Provide the (X, Y) coordinate of the cell's center where the given text is located.  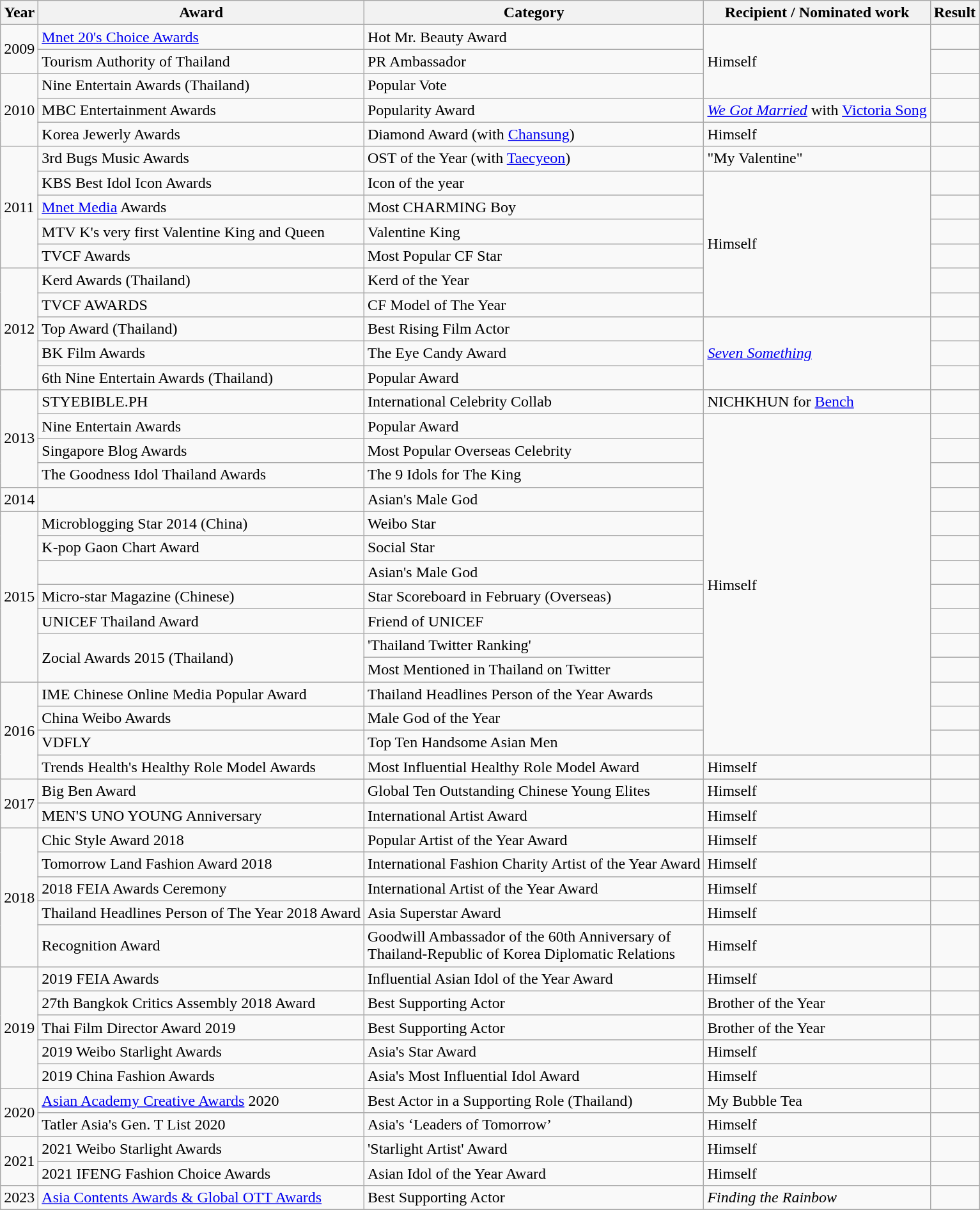
Most Popular CF Star (533, 256)
Friend of UNICEF (533, 621)
International Fashion Charity Artist of the Year Award (533, 864)
VDFLY (201, 743)
Best Rising Film Actor (533, 329)
Asian Academy Creative Awards 2020 (201, 1100)
CF Model of The Year (533, 305)
Thai Film Director Award 2019 (201, 1027)
Star Scoreboard in February (Overseas) (533, 596)
K-pop Gaon Chart Award (201, 548)
Hot Mr. Beauty Award (533, 37)
Male God of the Year (533, 718)
2019 Weibo Starlight Awards (201, 1051)
Mnet Media Awards (201, 207)
Goodwill Ambassador of the 60th Anniversary ofThailand-Republic of Korea Diplomatic Relations (533, 946)
Thailand Headlines Person of the Year Awards (533, 694)
Korea Jewerly Awards (201, 134)
2020 (19, 1112)
MTV K's very first Valentine King and Queen (201, 231)
Most Popular Overseas Celebrity (533, 451)
MEN'S UNO YOUNG Anniversary (201, 816)
Asian Idol of the Year Award (533, 1174)
Tomorrow Land Fashion Award 2018 (201, 864)
Kerd Awards (Thailand) (201, 280)
KBS Best Idol Icon Awards (201, 183)
Mnet 20's Choice Awards (201, 37)
Diamond Award (with Chansung) (533, 134)
Asia's Star Award (533, 1051)
2012 (19, 329)
Kerd of the Year (533, 280)
Tatler Asia's Gen. T List 2020 (201, 1125)
Recipient / Nominated work (817, 13)
Global Ten Outstanding Chinese Young Elites (533, 791)
2014 (19, 499)
Most CHARMING Boy (533, 207)
China Weibo Awards (201, 718)
2019 FEIA Awards (201, 979)
"My Valentine" (817, 159)
2021 Weibo Starlight Awards (201, 1149)
Nine Entertain Awards (201, 426)
Finding the Rainbow (817, 1198)
Most Mentioned in Thailand on Twitter (533, 669)
2015 (19, 596)
Seven Something (817, 353)
TVCF AWARDS (201, 305)
The Goodness Idol Thailand Awards (201, 475)
3rd Bugs Music Awards (201, 159)
UNICEF Thailand Award (201, 621)
2019 (19, 1027)
Weibo Star (533, 524)
2013 (19, 438)
Popularity Award (533, 110)
Popular Vote (533, 86)
'Starlight Artist' Award (533, 1149)
IME Chinese Online Media Popular Award (201, 694)
'Thailand Twitter Ranking' (533, 645)
2021 (19, 1161)
Chic Style Award 2018 (201, 840)
Popular Artist of the Year Award (533, 840)
The Eye Candy Award (533, 353)
Valentine King (533, 231)
2021 IFENG Fashion Choice Awards (201, 1174)
Top Ten Handsome Asian Men (533, 743)
2019 China Fashion Awards (201, 1076)
The 9 Idols for The King (533, 475)
Best Actor in a Supporting Role (Thailand) (533, 1100)
Tourism Authority of Thailand (201, 61)
Asia's ‘Leaders of Tomorrow’ (533, 1125)
Trends Health's Healthy Role Model Awards (201, 767)
Big Ben Award (201, 791)
PR Ambassador (533, 61)
2017 (19, 803)
Most Influential Healthy Role Model Award (533, 767)
Asia Superstar Award (533, 913)
Asia Contents Awards & Global OTT Awards (201, 1198)
International Artist Award (533, 816)
Icon of the year (533, 183)
2010 (19, 110)
2018 FEIA Awards Ceremony (201, 888)
2009 (19, 49)
BK Film Awards (201, 353)
Social Star (533, 548)
Top Award (Thailand) (201, 329)
Microblogging Star 2014 (China) (201, 524)
Zocial Awards 2015 (Thailand) (201, 657)
International Celebrity Collab (533, 402)
2018 (19, 897)
Nine Entertain Awards (Thailand) (201, 86)
We Got Married with Victoria Song (817, 110)
STYEBIBLE.PH (201, 402)
Influential Asian Idol of the Year Award (533, 979)
Category (533, 13)
2016 (19, 730)
Award (201, 13)
TVCF Awards (201, 256)
27th Bangkok Critics Assembly 2018 Award (201, 1003)
2011 (19, 207)
Micro-star Magazine (Chinese) (201, 596)
Thailand Headlines Person of The Year 2018 Award (201, 913)
Singapore Blog Awards (201, 451)
OST of the Year (with Taecyeon) (533, 159)
My Bubble Tea (817, 1100)
International Artist of the Year Award (533, 888)
Asia's Most Influential Idol Award (533, 1076)
Result (954, 13)
NICHKHUN for Bench (817, 402)
2023 (19, 1198)
6th Nine Entertain Awards (Thailand) (201, 378)
MBC Entertainment Awards (201, 110)
Recognition Award (201, 946)
Year (19, 13)
